Scan for the cell matching the given text and deliver its (x, y) coordinate at center. 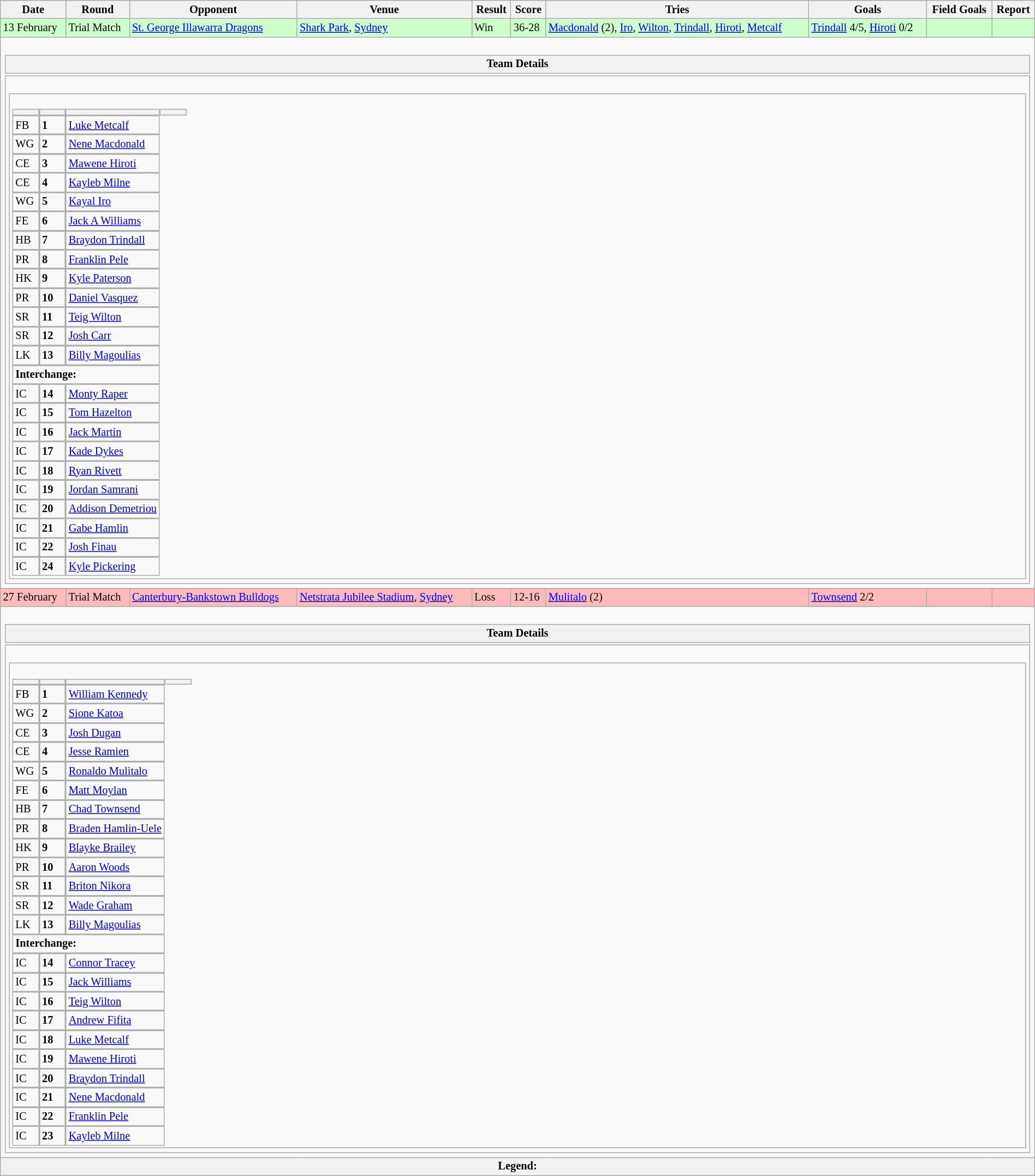
Round (98, 9)
Kyle Pickering (112, 567)
Date (33, 9)
Addison Demetriou (112, 509)
23 (52, 1136)
Aaron Woods (115, 867)
Netstrata Jubilee Stadium, Sydney (384, 597)
27 February (33, 597)
Goals (867, 9)
Jesse Ramien (115, 751)
Wade Graham (115, 905)
William Kennedy (115, 694)
Kyle Paterson (112, 278)
Braden Hamlin-Uele (115, 829)
Gabe Hamlin (112, 527)
Canterbury-Bankstown Bulldogs (213, 597)
Opponent (213, 9)
St. George Illawarra Dragons (213, 28)
Briton Nikora (115, 886)
Townsend 2/2 (867, 597)
Macdonald (2), Iro, Wilton, Trindall, Hiroti, Metcalf (677, 28)
Tom Hazelton (112, 413)
Ronaldo Mulitalo (115, 771)
Mulitalo (2) (677, 597)
Kayal Iro (112, 202)
Andrew Fifita (115, 1020)
Kade Dykes (112, 451)
Score (528, 9)
Josh Finau (112, 547)
Jack Martin (112, 431)
Josh Dugan (115, 733)
Matt Moylan (115, 789)
Ryan Rivett (112, 471)
Sione Katoa (115, 713)
Shark Park, Sydney (384, 28)
Result (491, 9)
Tries (677, 9)
Monty Raper (112, 393)
Venue (384, 9)
Field Goals (959, 9)
Trindall 4/5, Hiroti 0/2 (867, 28)
Win (491, 28)
Jack Williams (115, 982)
Josh Carr (112, 336)
Loss (491, 597)
Chad Townsend (115, 809)
12-16 (528, 597)
Jack A Williams (112, 221)
Daniel Vasquez (112, 297)
Legend: (517, 1166)
36-28 (528, 28)
Connor Tracey (115, 963)
24 (52, 567)
Blayke Brailey (115, 847)
13 February (33, 28)
Report (1013, 9)
Jordan Samrani (112, 489)
